Capture the cell that displays the provided text and extract its [X, Y] central coordinate. 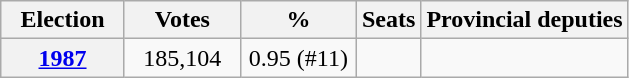
Votes [182, 20]
Election [63, 20]
Seats [388, 20]
1987 [63, 58]
185,104 [182, 58]
0.95 (#11) [298, 58]
Provincial deputies [524, 20]
% [298, 20]
